Provide the [x, y] coordinate of the cell's center where the given text is located.  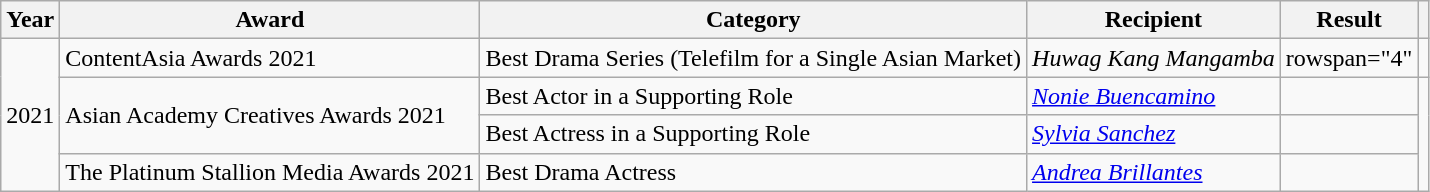
Nonie Buencamino [1154, 96]
Recipient [1154, 20]
Best Actress in a Supporting Role [754, 134]
2021 [30, 115]
Result [1349, 20]
Asian Academy Creatives Awards 2021 [270, 115]
Best Actor in a Supporting Role [754, 96]
Award [270, 20]
Best Drama Actress [754, 172]
Best Drama Series (Telefilm for a Single Asian Market) [754, 58]
Category [754, 20]
rowspan="4" [1349, 58]
ContentAsia Awards 2021 [270, 58]
The Platinum Stallion Media Awards 2021 [270, 172]
Sylvia Sanchez [1154, 134]
Huwag Kang Mangamba [1154, 58]
Andrea Brillantes [1154, 172]
Year [30, 20]
